Pinpoint the cell where the given text exists, returning its (x, y) midpoint coordinate. 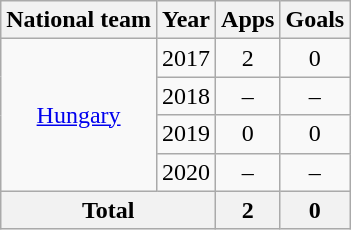
Apps (248, 20)
National team (79, 20)
2019 (186, 134)
Year (186, 20)
Total (108, 210)
Goals (315, 20)
2018 (186, 96)
2017 (186, 58)
Hungary (79, 115)
2020 (186, 172)
